From the cell containing the given text, extract its center point as [x, y] coordinate. 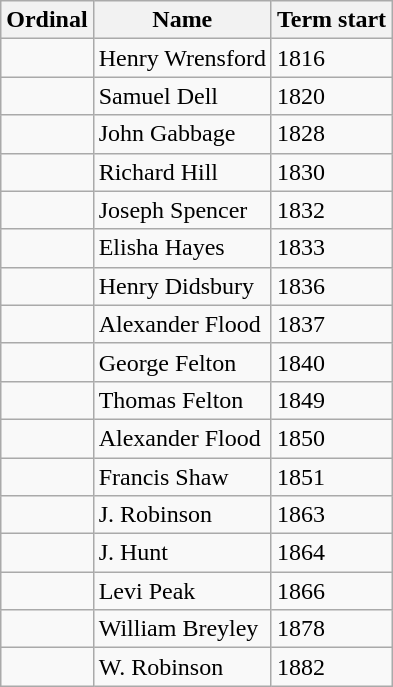
1830 [331, 172]
Term start [331, 20]
1840 [331, 362]
1851 [331, 477]
1878 [331, 629]
1864 [331, 553]
J. Hunt [182, 553]
1866 [331, 591]
J. Robinson [182, 515]
1836 [331, 286]
1820 [331, 96]
Ordinal [47, 20]
Francis Shaw [182, 477]
1882 [331, 667]
1832 [331, 210]
Henry Didsbury [182, 286]
Richard Hill [182, 172]
Name [182, 20]
W. Robinson [182, 667]
1849 [331, 400]
Samuel Dell [182, 96]
Thomas Felton [182, 400]
George Felton [182, 362]
John Gabbage [182, 134]
Elisha Hayes [182, 248]
1850 [331, 438]
1863 [331, 515]
1837 [331, 324]
Henry Wrensford [182, 58]
1816 [331, 58]
Levi Peak [182, 591]
1833 [331, 248]
Joseph Spencer [182, 210]
William Breyley [182, 629]
1828 [331, 134]
